Capture the cell that displays the provided text and extract its (x, y) central coordinate. 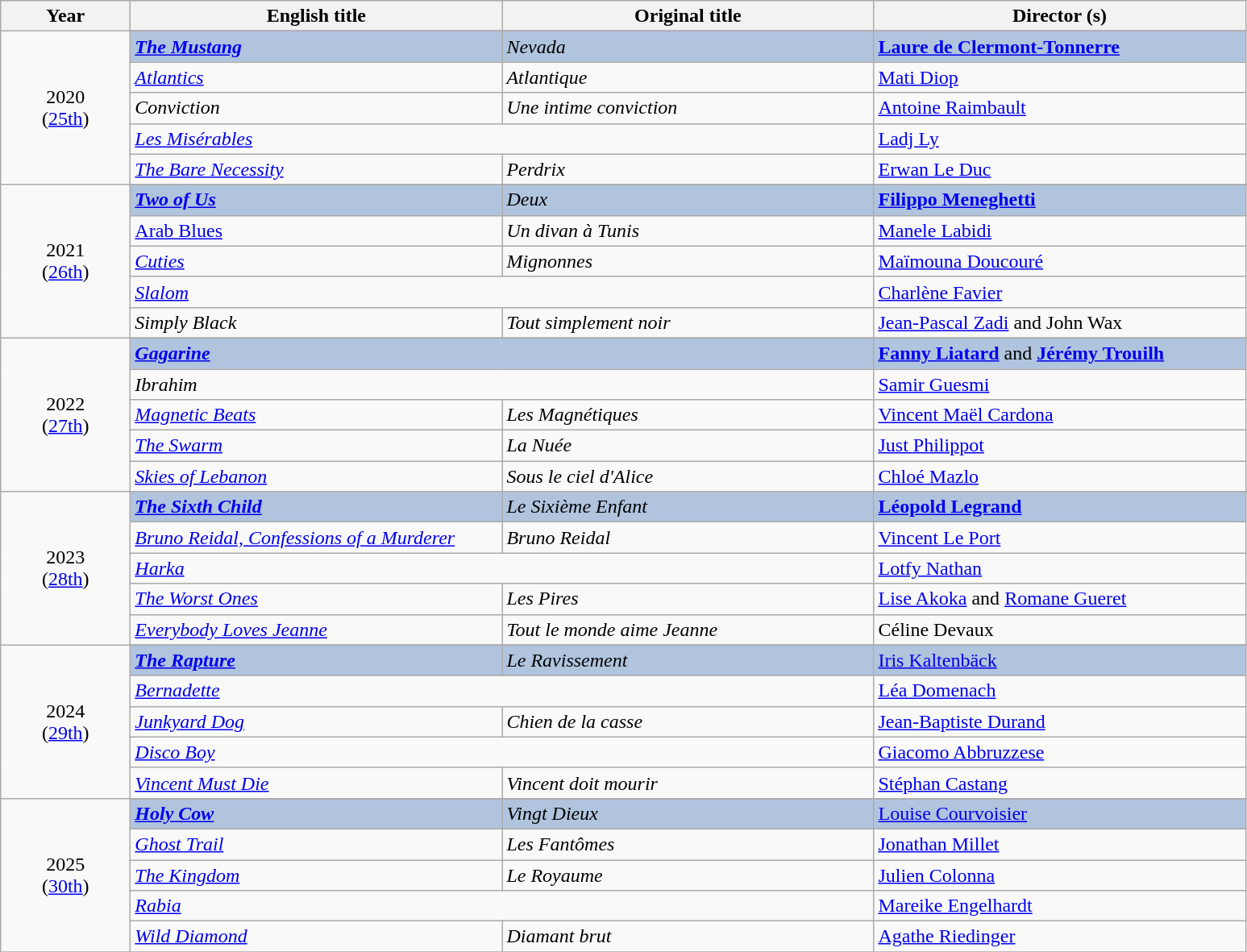
English title (316, 16)
Le Sixième Enfant (688, 507)
Mati Diop (1059, 77)
Perdrix (688, 169)
Everybody Loves Jeanne (316, 630)
Samir Guesmi (1059, 385)
Vincent Must Die (316, 783)
Original title (688, 16)
Skies of Lebanon (316, 476)
Laure de Clermont-Tonnerre (1059, 47)
Just Philippot (1059, 446)
Tout le monde aime Jeanne (688, 630)
The Rapture (316, 660)
Disco Boy (502, 752)
Harka (502, 568)
Ibrahim (502, 385)
Atlantique (688, 77)
Léa Domenach (1059, 691)
Bruno Reidal (688, 538)
Bruno Reidal, Confessions of a Murderer (316, 538)
2024(29th) (66, 721)
2021(26th) (66, 261)
Les Magnétiques (688, 415)
Céline Devaux (1059, 630)
Magnetic Beats (316, 415)
Les Fantômes (688, 844)
Conviction (316, 108)
The Swarm (316, 446)
The Kingdom (316, 875)
Les Misérables (502, 139)
The Bare Necessity (316, 169)
Chien de la casse (688, 721)
Jonathan Millet (1059, 844)
The Worst Ones (316, 599)
Une intime conviction (688, 108)
Arab Blues (316, 231)
Les Pires (688, 599)
Wild Diamond (316, 937)
Junkyard Dog (316, 721)
2020(25th) (66, 108)
Julien Colonna (1059, 875)
The Sixth Child (316, 507)
Bernadette (502, 691)
Chloé Mazlo (1059, 476)
Atlantics (316, 77)
Vingt Dieux (688, 813)
Louise Courvoisier (1059, 813)
Lotfy Nathan (1059, 568)
Director (s) (1059, 16)
Lise Akoka and Romane Gueret (1059, 599)
Ladj Ly (1059, 139)
Tout simplement noir (688, 322)
2023(28th) (66, 568)
Rabia (502, 906)
Diamant brut (688, 937)
Ghost Trail (316, 844)
Cuties (316, 261)
Antoine Raimbault (1059, 108)
Holy Cow (316, 813)
Vincent doit mourir (688, 783)
Le Ravissement (688, 660)
2022(27th) (66, 414)
Giacomo Abbruzzese (1059, 752)
Filippo Meneghetti (1059, 200)
Vincent Le Port (1059, 538)
Le Royaume (688, 875)
Simply Black (316, 322)
Un divan à Tunis (688, 231)
Jean-Pascal Zadi and John Wax (1059, 322)
Deux (688, 200)
Gagarine (502, 353)
Léopold Legrand (1059, 507)
Manele Labidi (1059, 231)
Vincent Maël Cardona (1059, 415)
La Nuée (688, 446)
2025(30th) (66, 875)
Iris Kaltenbäck (1059, 660)
Two of Us (316, 200)
Stéphan Castang (1059, 783)
Charlène Favier (1059, 292)
Maïmouna Doucouré (1059, 261)
Erwan Le Duc (1059, 169)
Jean-Baptiste Durand (1059, 721)
Year (66, 16)
Slalom (502, 292)
Fanny Liatard and Jérémy Trouilh (1059, 353)
Nevada (688, 47)
Sous le ciel d'Alice (688, 476)
Agathe Riedinger (1059, 937)
Mareike Engelhardt (1059, 906)
Mignonnes (688, 261)
The Mustang (316, 47)
